Determine the (X, Y) coordinate at the center of the cell enclosing the given text.  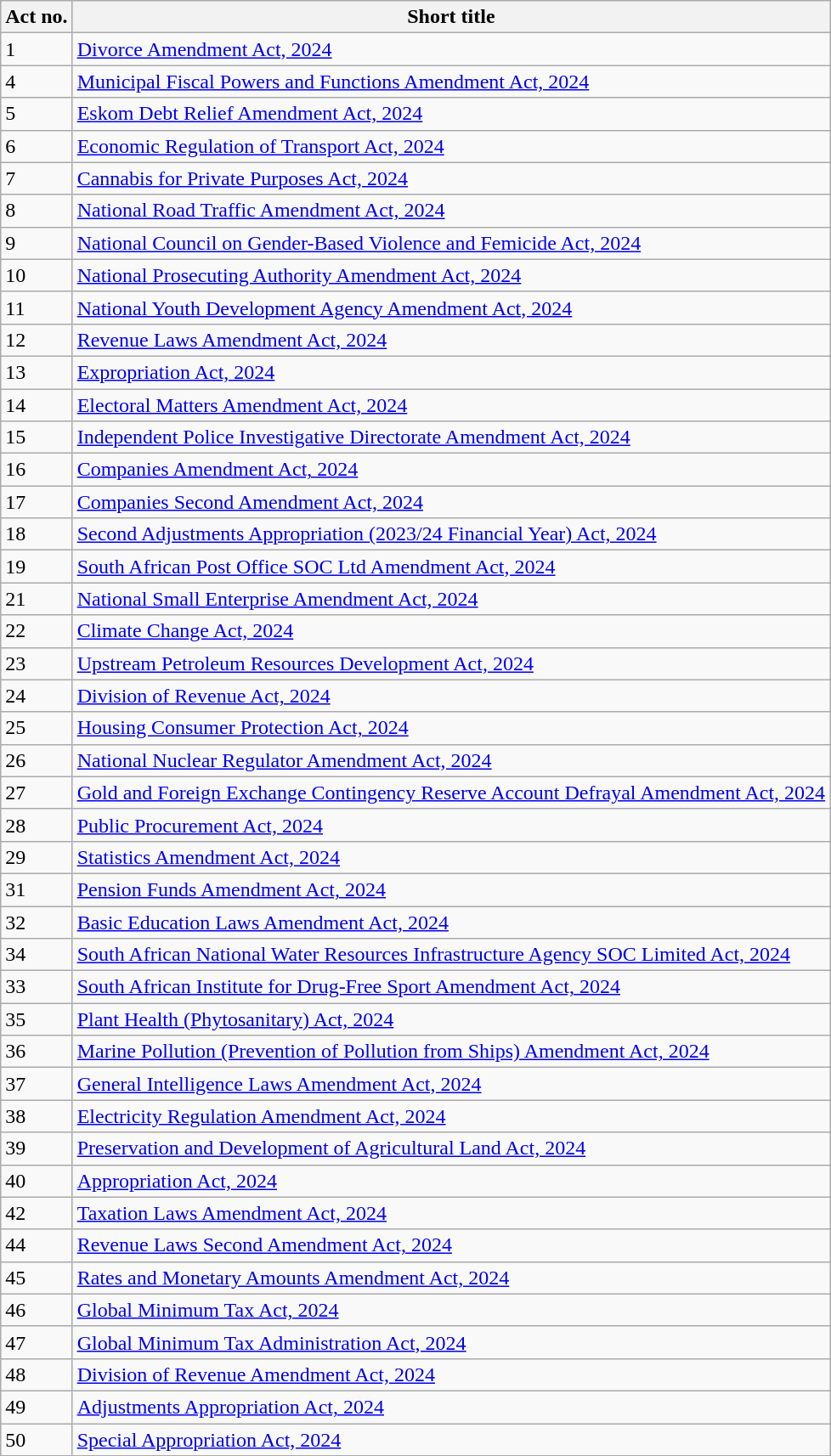
General Intelligence Laws Amendment Act, 2024 (451, 1084)
Electricity Regulation Amendment Act, 2024 (451, 1116)
39 (37, 1148)
5 (37, 114)
South African Post Office SOC Ltd Amendment Act, 2024 (451, 567)
Revenue Laws Second Amendment Act, 2024 (451, 1245)
Revenue Laws Amendment Act, 2024 (451, 340)
17 (37, 502)
National Small Enterprise Amendment Act, 2024 (451, 599)
35 (37, 1019)
Basic Education Laws Amendment Act, 2024 (451, 922)
34 (37, 955)
8 (37, 211)
Pension Funds Amendment Act, 2024 (451, 889)
Municipal Fiscal Powers and Functions Amendment Act, 2024 (451, 82)
16 (37, 470)
1 (37, 49)
Gold and Foreign Exchange Contingency Reserve Account Defrayal Amendment Act, 2024 (451, 793)
4 (37, 82)
Economic Regulation of Transport Act, 2024 (451, 146)
Short title (451, 17)
Global Minimum Tax Act, 2024 (451, 1310)
Companies Amendment Act, 2024 (451, 470)
Act no. (37, 17)
28 (37, 825)
49 (37, 1407)
37 (37, 1084)
9 (37, 243)
Adjustments Appropriation Act, 2024 (451, 1407)
Division of Revenue Amendment Act, 2024 (451, 1374)
38 (37, 1116)
South African Institute for Drug-Free Sport Amendment Act, 2024 (451, 987)
11 (37, 308)
Appropriation Act, 2024 (451, 1181)
24 (37, 696)
32 (37, 922)
National Youth Development Agency Amendment Act, 2024 (451, 308)
31 (37, 889)
Companies Second Amendment Act, 2024 (451, 502)
25 (37, 728)
14 (37, 405)
42 (37, 1213)
Statistics Amendment Act, 2024 (451, 857)
Eskom Debt Relief Amendment Act, 2024 (451, 114)
7 (37, 178)
Public Procurement Act, 2024 (451, 825)
13 (37, 372)
40 (37, 1181)
46 (37, 1310)
Second Adjustments Appropriation (2023/24 Financial Year) Act, 2024 (451, 534)
33 (37, 987)
Independent Police Investigative Directorate Amendment Act, 2024 (451, 437)
Divorce Amendment Act, 2024 (451, 49)
Expropriation Act, 2024 (451, 372)
South African National Water Resources Infrastructure Agency SOC Limited Act, 2024 (451, 955)
National Council on Gender-Based Violence and Femicide Act, 2024 (451, 243)
Preservation and Development of Agricultural Land Act, 2024 (451, 1148)
21 (37, 599)
29 (37, 857)
Upstream Petroleum Resources Development Act, 2024 (451, 663)
22 (37, 631)
Cannabis for Private Purposes Act, 2024 (451, 178)
Rates and Monetary Amounts Amendment Act, 2024 (451, 1278)
Global Minimum Tax Administration Act, 2024 (451, 1342)
6 (37, 146)
Division of Revenue Act, 2024 (451, 696)
10 (37, 275)
27 (37, 793)
Special Appropriation Act, 2024 (451, 1440)
45 (37, 1278)
19 (37, 567)
Plant Health (Phytosanitary) Act, 2024 (451, 1019)
15 (37, 437)
Electoral Matters Amendment Act, 2024 (451, 405)
47 (37, 1342)
18 (37, 534)
Housing Consumer Protection Act, 2024 (451, 728)
National Nuclear Regulator Amendment Act, 2024 (451, 760)
48 (37, 1374)
National Prosecuting Authority Amendment Act, 2024 (451, 275)
23 (37, 663)
Marine Pollution (Prevention of Pollution from Ships) Amendment Act, 2024 (451, 1052)
National Road Traffic Amendment Act, 2024 (451, 211)
12 (37, 340)
36 (37, 1052)
44 (37, 1245)
50 (37, 1440)
Taxation Laws Amendment Act, 2024 (451, 1213)
Climate Change Act, 2024 (451, 631)
26 (37, 760)
